Output the (X, Y) coordinate of the center of the cell containing the given text.  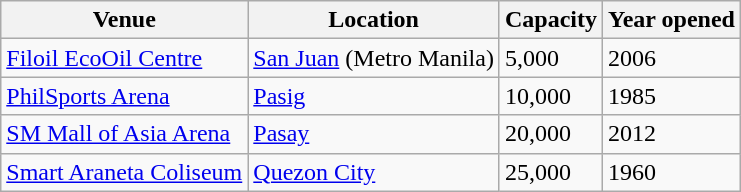
San Juan (Metro Manila) (374, 58)
Quezon City (374, 172)
PhilSports Arena (124, 96)
Pasig (374, 96)
25,000 (550, 172)
Pasay (374, 134)
Filoil EcoOil Centre (124, 58)
Smart Araneta Coliseum (124, 172)
SM Mall of Asia Arena (124, 134)
10,000 (550, 96)
Venue (124, 20)
5,000 (550, 58)
Location (374, 20)
1960 (672, 172)
2006 (672, 58)
Capacity (550, 20)
1985 (672, 96)
Year opened (672, 20)
2012 (672, 134)
20,000 (550, 134)
